Capture the cell that displays the provided text and extract its [x, y] central coordinate. 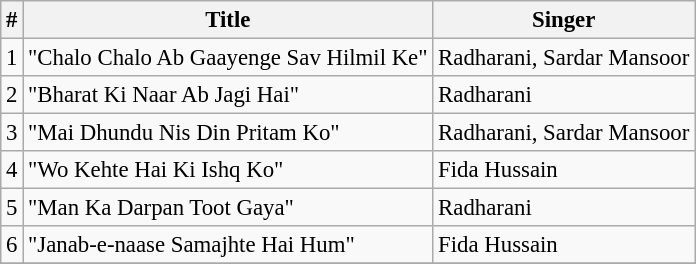
"Bharat Ki Naar Ab Jagi Hai" [228, 95]
6 [12, 245]
Singer [564, 20]
"Chalo Chalo Ab Gaayenge Sav Hilmil Ke" [228, 58]
"Man Ka Darpan Toot Gaya" [228, 208]
"Wo Kehte Hai Ki Ishq Ko" [228, 170]
Title [228, 20]
"Mai Dhundu Nis Din Pritam Ko" [228, 133]
5 [12, 208]
"Janab-e-naase Samajhte Hai Hum" [228, 245]
4 [12, 170]
1 [12, 58]
2 [12, 95]
3 [12, 133]
# [12, 20]
